Pinpoint the cell where the given text exists, returning its (X, Y) midpoint coordinate. 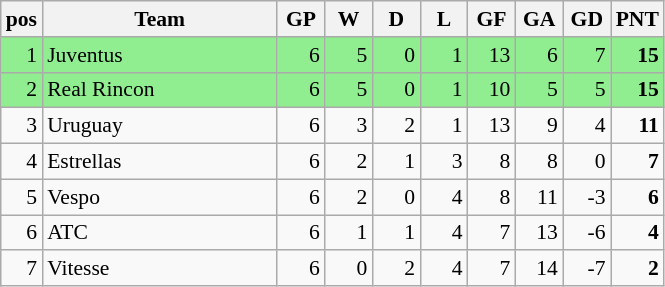
Uruguay (160, 126)
GD (587, 19)
W (349, 19)
PNT (638, 19)
14 (539, 269)
GP (301, 19)
Vitesse (160, 269)
ATC (160, 233)
-7 (587, 269)
-6 (587, 233)
pos (22, 19)
GF (492, 19)
9 (539, 126)
Real Rincon (160, 90)
Juventus (160, 55)
D (396, 19)
L (444, 19)
Vespo (160, 197)
10 (492, 90)
-3 (587, 197)
Estrellas (160, 162)
GA (539, 19)
Team (160, 19)
